Locate the cell with the specified text and output its [x, y] center coordinate. 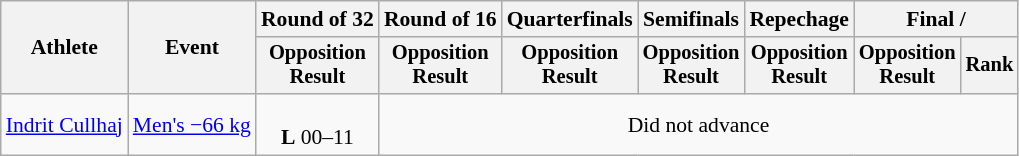
Event [192, 48]
Quarterfinals [570, 19]
Repechage [799, 19]
Did not advance [698, 124]
Round of 32 [318, 19]
Semifinals [692, 19]
Indrit Cullhaj [64, 124]
L 00–11 [318, 124]
Athlete [64, 48]
Men's −66 kg [192, 124]
Final / [936, 19]
Rank [990, 66]
Round of 16 [440, 19]
